Pinpoint the cell where the given text exists, returning its (X, Y) midpoint coordinate. 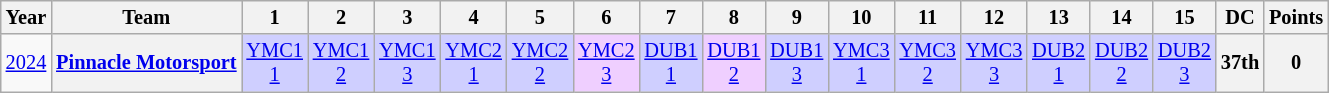
DUB22 (1122, 63)
DUB11 (670, 63)
DUB12 (734, 63)
9 (796, 17)
13 (1058, 17)
10 (861, 17)
5 (540, 17)
11 (928, 17)
YMC13 (407, 63)
YMC11 (275, 63)
YMC31 (861, 63)
14 (1122, 17)
YMC33 (994, 63)
0 (1296, 63)
Team (146, 17)
YMC12 (341, 63)
2 (341, 17)
8 (734, 17)
4 (473, 17)
DC (1240, 17)
1 (275, 17)
3 (407, 17)
37th (1240, 63)
15 (1184, 17)
Year (26, 17)
7 (670, 17)
YMC21 (473, 63)
Points (1296, 17)
Pinnacle Motorsport (146, 63)
YMC32 (928, 63)
DUB23 (1184, 63)
DUB13 (796, 63)
6 (606, 17)
YMC23 (606, 63)
12 (994, 17)
2024 (26, 63)
YMC22 (540, 63)
DUB21 (1058, 63)
